Capture the cell that displays the provided text and extract its [x, y] central coordinate. 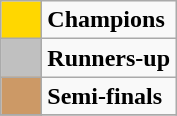
Runners-up [109, 58]
Semi-finals [109, 96]
Champions [109, 20]
